Pinpoint the cell where the given text exists, returning its (X, Y) midpoint coordinate. 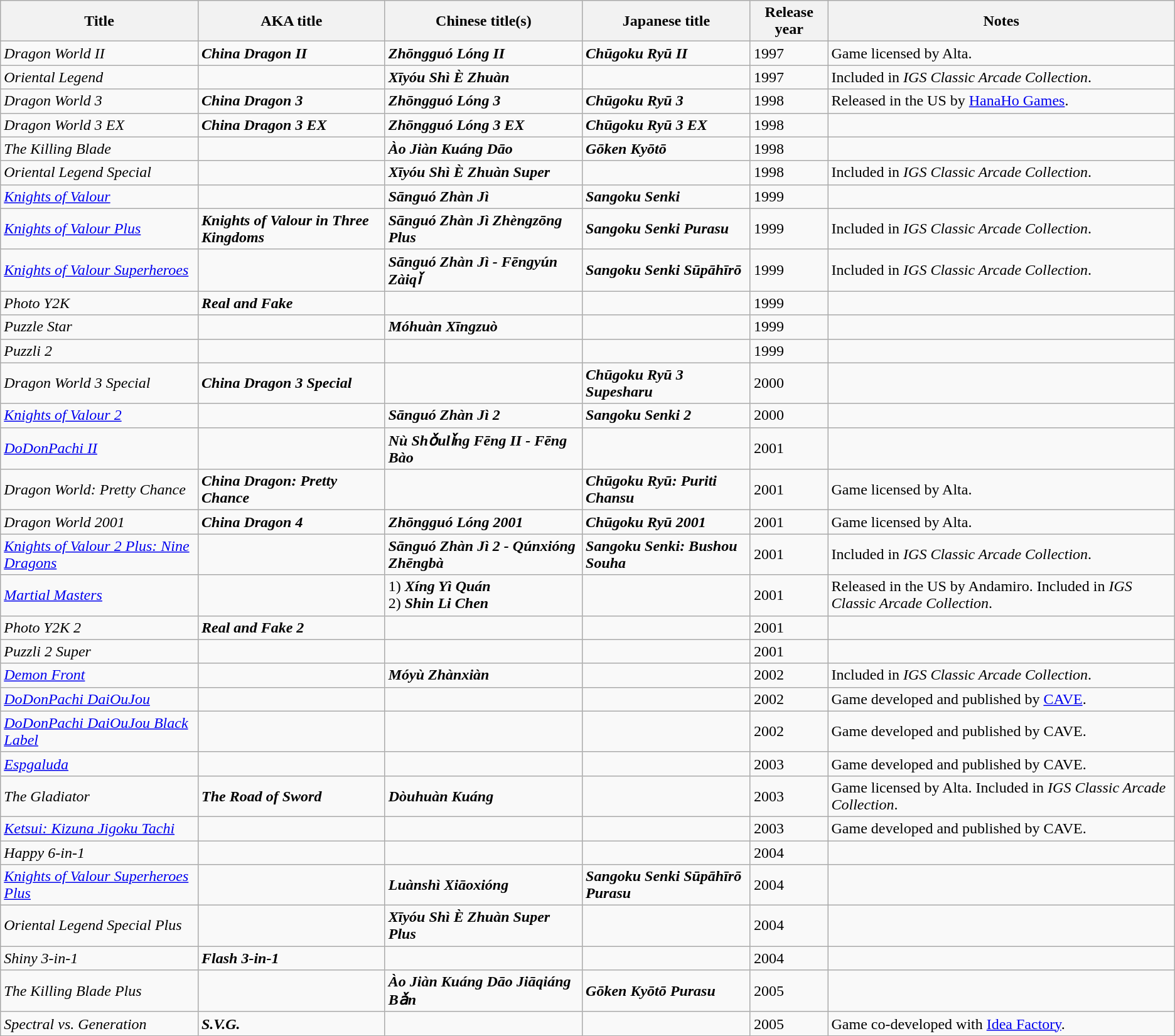
Chinese title(s) (483, 21)
Knights of Valour Superheroes (99, 270)
Sangoku Senki (667, 196)
Knights of Valour 2 (99, 415)
DoDonPachi DaiOuJou Black Label (99, 732)
Luànshì Xiāoxióng (483, 885)
Chūgoku Ryū 3 Supesharu (667, 383)
Released in the US by HanaHo Games. (1001, 101)
Espgaluda (99, 764)
Release year (788, 21)
Game co-developed with Idea Factory. (1001, 1023)
Dragon World II (99, 53)
The Killing Blade (99, 149)
Real and Fake 2 (291, 627)
Ào Jiàn Kuáng Dāo Jiāqiáng Bǎn (483, 991)
Dragon World 2001 (99, 522)
Chūgoku Ryū: Puriti Chansu (667, 489)
Zhōngguó Lóng 3 EX (483, 125)
Xīyóu Shì È Zhuàn (483, 77)
Chūgoku Ryū 2001 (667, 522)
Sānguó Zhàn Jì 2 (483, 415)
Oriental Legend Special (99, 173)
The Killing Blade Plus (99, 991)
Martial Masters (99, 595)
Shiny 3-in-1 (99, 958)
Dòuhuàn Kuáng (483, 796)
Dragon World: Pretty Chance (99, 489)
The Gladiator (99, 796)
Zhōngguó Lóng 2001 (483, 522)
Flash 3-in-1 (291, 958)
Zhōngguó Lóng II (483, 53)
Spectral vs. Generation (99, 1023)
Ào Jiàn Kuáng Dāo (483, 149)
Real and Fake (291, 303)
DoDonPachi II (99, 448)
Chūgoku Ryū II (667, 53)
Photo Y2K 2 (99, 627)
Sangoku Senki 2 (667, 415)
Gōken Kyōtō Purasu (667, 991)
The Road of Sword (291, 796)
Puzzli 2 Super (99, 651)
Sangoku Senki Purasu (667, 228)
Sangoku Senki Sūpāhīrō Purasu (667, 885)
Knights of Valour in Three Kingdoms (291, 228)
Title (99, 21)
Puzzle Star (99, 327)
Sānguó Zhàn Jì 2 - Qúnxióng Zhēngbà (483, 555)
Gōken Kyōtō (667, 149)
Demon Front (99, 675)
Photo Y2K (99, 303)
Game licensed by Alta. Included in IGS Classic Arcade Collection. (1001, 796)
Zhōngguó Lóng 3 (483, 101)
Sangoku Senki: Bushou Souha (667, 555)
DoDonPachi DaiOuJou (99, 699)
Knights of Valour 2 Plus: Nine Dragons (99, 555)
Ketsui: Kizuna Jigoku Tachi (99, 828)
Japanese title (667, 21)
China Dragon 3 Special (291, 383)
China Dragon 3 EX (291, 125)
Sānguó Zhàn Jì (483, 196)
China Dragon 4 (291, 522)
Knights of Valour Superheroes Plus (99, 885)
Knights of Valour (99, 196)
China Dragon 3 (291, 101)
Chūgoku Ryū 3 EX (667, 125)
Móhuàn Xīngzuò (483, 327)
Móyù Zhànxiàn (483, 675)
Sānguó Zhàn Jì Zhèngzōng Plus (483, 228)
Dragon World 3 EX (99, 125)
Dragon World 3 (99, 101)
S.V.G. (291, 1023)
Sangoku Senki Sūpāhīrō (667, 270)
Oriental Legend Special Plus (99, 926)
Knights of Valour Plus (99, 228)
Released in the US by Andamiro. Included in IGS Classic Arcade Collection. (1001, 595)
Sānguó Zhàn Jì - Fēngyún Zàiqǐ (483, 270)
Puzzli 2 (99, 351)
Happy 6-in-1 (99, 853)
Notes (1001, 21)
Dragon World 3 Special (99, 383)
1) Xíng Yì Quán2) Shin Li Chen (483, 595)
Xīyóu Shì È Zhuàn Super (483, 173)
Xīyóu Shì È Zhuàn Super Plus (483, 926)
Chūgoku Ryū 3 (667, 101)
China Dragon II (291, 53)
Oriental Legend (99, 77)
China Dragon: Pretty Chance (291, 489)
Nù Shǒulǐng Fēng II - Fēng Bào (483, 448)
AKA title (291, 21)
